Pinpoint the cell where the given text exists, returning its [x, y] midpoint coordinate. 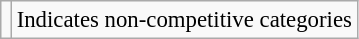
Indicates non-competitive categories [184, 20]
